Scan for the cell matching the given text and deliver its [x, y] coordinate at center. 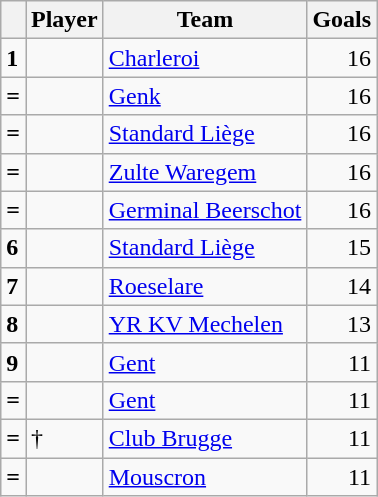
Club Brugge [205, 438]
15 [342, 248]
Zulte Waregem [205, 172]
Goals [342, 20]
8 [14, 324]
Germinal Beerschot [205, 210]
Mouscron [205, 477]
6 [14, 248]
1 [14, 58]
YR KV Mechelen [205, 324]
Genk [205, 96]
† [65, 438]
Player [65, 20]
13 [342, 324]
Charleroi [205, 58]
14 [342, 286]
Team [205, 20]
7 [14, 286]
9 [14, 362]
Roeselare [205, 286]
